Scan for the cell matching the given text and deliver its (X, Y) coordinate at center. 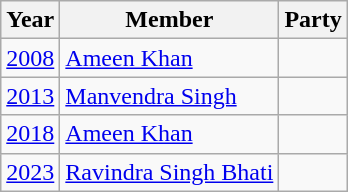
Manvendra Singh (170, 96)
Ravindra Singh Bhati (170, 172)
2018 (30, 134)
Year (30, 20)
Member (170, 20)
Party (313, 20)
2023 (30, 172)
2008 (30, 58)
2013 (30, 96)
